From the cell containing the given text, extract its center point as (x, y) coordinate. 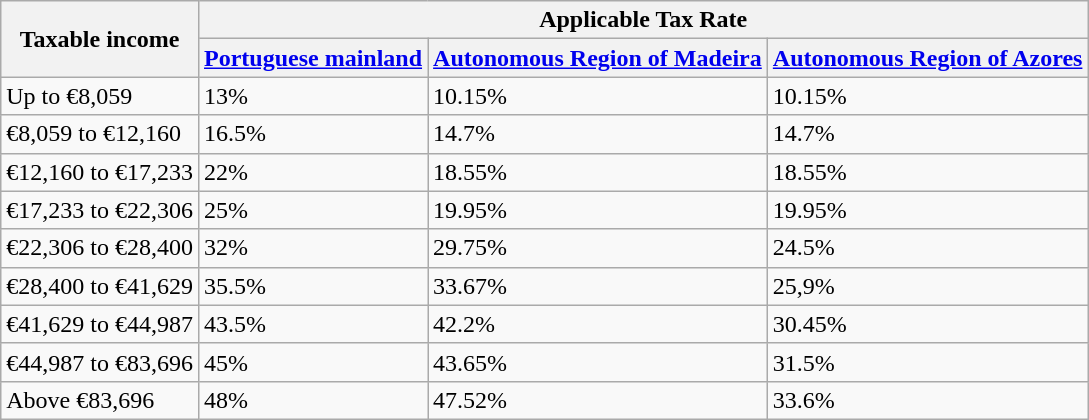
€44,987 to €83,696 (100, 362)
42.2% (598, 324)
Portuguese mainland (312, 58)
€41,629 to €44,987 (100, 324)
43.65% (598, 362)
30.45% (928, 324)
Above €83,696 (100, 400)
47.52% (598, 400)
€28,400 to €41,629 (100, 286)
29.75% (598, 248)
Autonomous Region of Azores (928, 58)
Applicable Tax Rate (642, 20)
33.67% (598, 286)
Autonomous Region of Madeira (598, 58)
24.5% (928, 248)
48% (312, 400)
43.5% (312, 324)
€17,233 to €22,306 (100, 210)
€8,059 to €12,160 (100, 134)
35.5% (312, 286)
31.5% (928, 362)
€22,306 to €28,400 (100, 248)
Taxable income (100, 39)
32% (312, 248)
Up to €8,059 (100, 96)
25,9% (928, 286)
€12,160 to €17,233 (100, 172)
13% (312, 96)
22% (312, 172)
45% (312, 362)
33.6% (928, 400)
25% (312, 210)
16.5% (312, 134)
